Return [X, Y] of the center of cell containing provided text 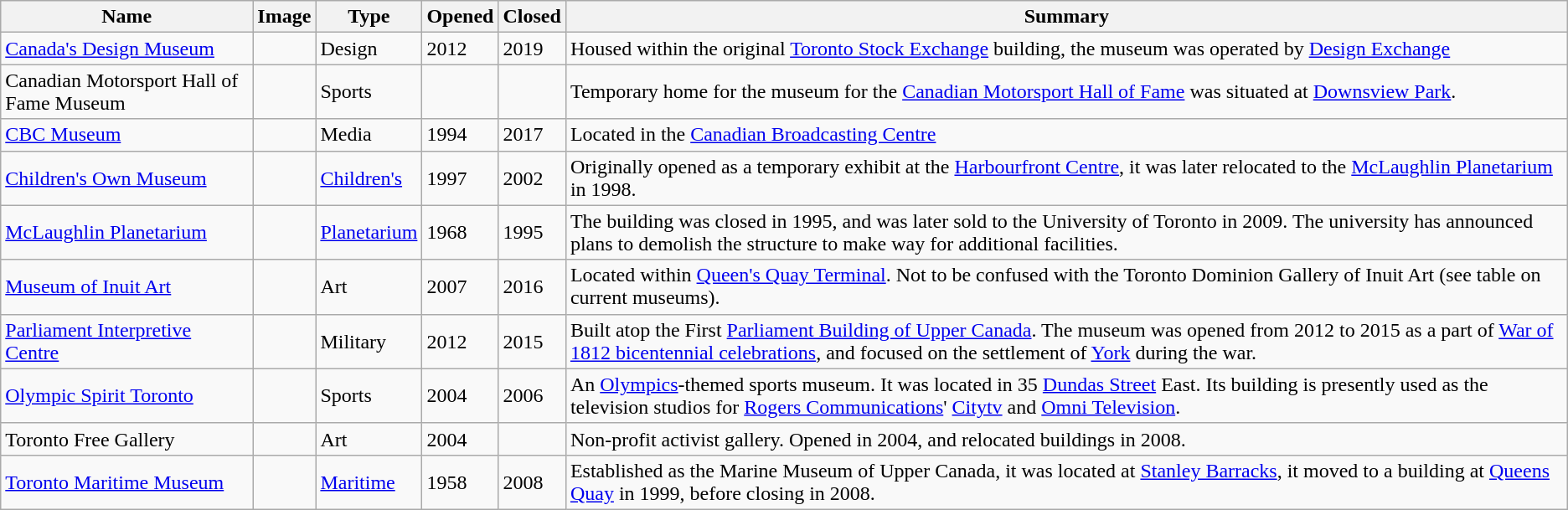
Type [369, 17]
Media [369, 135]
1958 [461, 482]
Opened [461, 17]
Toronto Free Gallery [127, 439]
Located in the Canadian Broadcasting Centre [1066, 135]
Planetarium [369, 233]
McLaughlin Planetarium [127, 233]
2006 [532, 395]
Museum of Inuit Art [127, 286]
Children's [369, 178]
2016 [532, 286]
Canada's Design Museum [127, 49]
Non-profit activist gallery. Opened in 2004, and relocated buildings in 2008. [1066, 439]
2007 [461, 286]
Name [127, 17]
Parliament Interpretive Centre [127, 342]
Temporary home for the museum for the Canadian Motorsport Hall of Fame was situated at Downsview Park. [1066, 92]
Canadian Motorsport Hall of Fame Museum [127, 92]
Children's Own Museum [127, 178]
2015 [532, 342]
2002 [532, 178]
2017 [532, 135]
Housed within the original Toronto Stock Exchange building, the museum was operated by Design Exchange [1066, 49]
1997 [461, 178]
Military [369, 342]
2008 [532, 482]
Maritime [369, 482]
Toronto Maritime Museum [127, 482]
1994 [461, 135]
Originally opened as a temporary exhibit at the Harbourfront Centre, it was later relocated to the McLaughlin Planetarium in 1998. [1066, 178]
1995 [532, 233]
Located within Queen's Quay Terminal. Not to be confused with the Toronto Dominion Gallery of Inuit Art (see table on current museums). [1066, 286]
Closed [532, 17]
Summary [1066, 17]
2019 [532, 49]
CBC Museum [127, 135]
1968 [461, 233]
Design [369, 49]
Olympic Spirit Toronto [127, 395]
Image [285, 17]
